Determine the (x, y) coordinate at the center of the cell enclosing the given text.  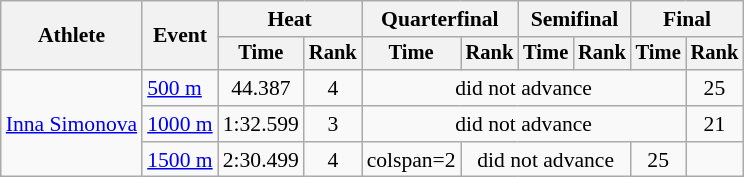
Semifinal (574, 19)
44.387 (261, 88)
25 (715, 88)
Heat (290, 19)
3 (333, 124)
Inna Simonova (72, 124)
Athlete (72, 36)
Event (180, 36)
Final (687, 19)
4 (333, 88)
1000 m (180, 124)
1:32.599 (261, 124)
Quarterfinal (440, 19)
500 m (180, 88)
21 (715, 124)
